Determine the [X, Y] coordinate at the center of the cell enclosing the given text.  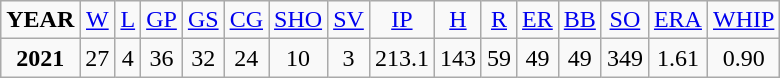
ERA [678, 20]
SV [349, 20]
32 [203, 58]
GP [162, 20]
36 [162, 58]
GS [203, 20]
27 [98, 58]
W [98, 20]
H [458, 20]
CG [246, 20]
3 [349, 58]
BB [580, 20]
0.90 [743, 58]
IP [402, 20]
4 [128, 58]
10 [298, 58]
143 [458, 58]
SO [624, 20]
R [498, 20]
59 [498, 58]
349 [624, 58]
YEAR [40, 20]
24 [246, 58]
2021 [40, 58]
ER [538, 20]
L [128, 20]
213.1 [402, 58]
1.61 [678, 58]
WHIP [743, 20]
SHO [298, 20]
